Determine the [x, y] coordinate at the center of the cell enclosing the given text.  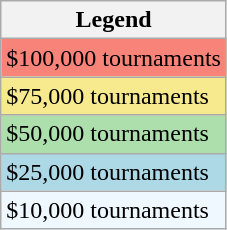
$100,000 tournaments [114, 58]
$50,000 tournaments [114, 134]
$25,000 tournaments [114, 172]
Legend [114, 20]
$75,000 tournaments [114, 96]
$10,000 tournaments [114, 210]
